Extract the [X, Y] coordinate from the center of the cell holding the provided text.  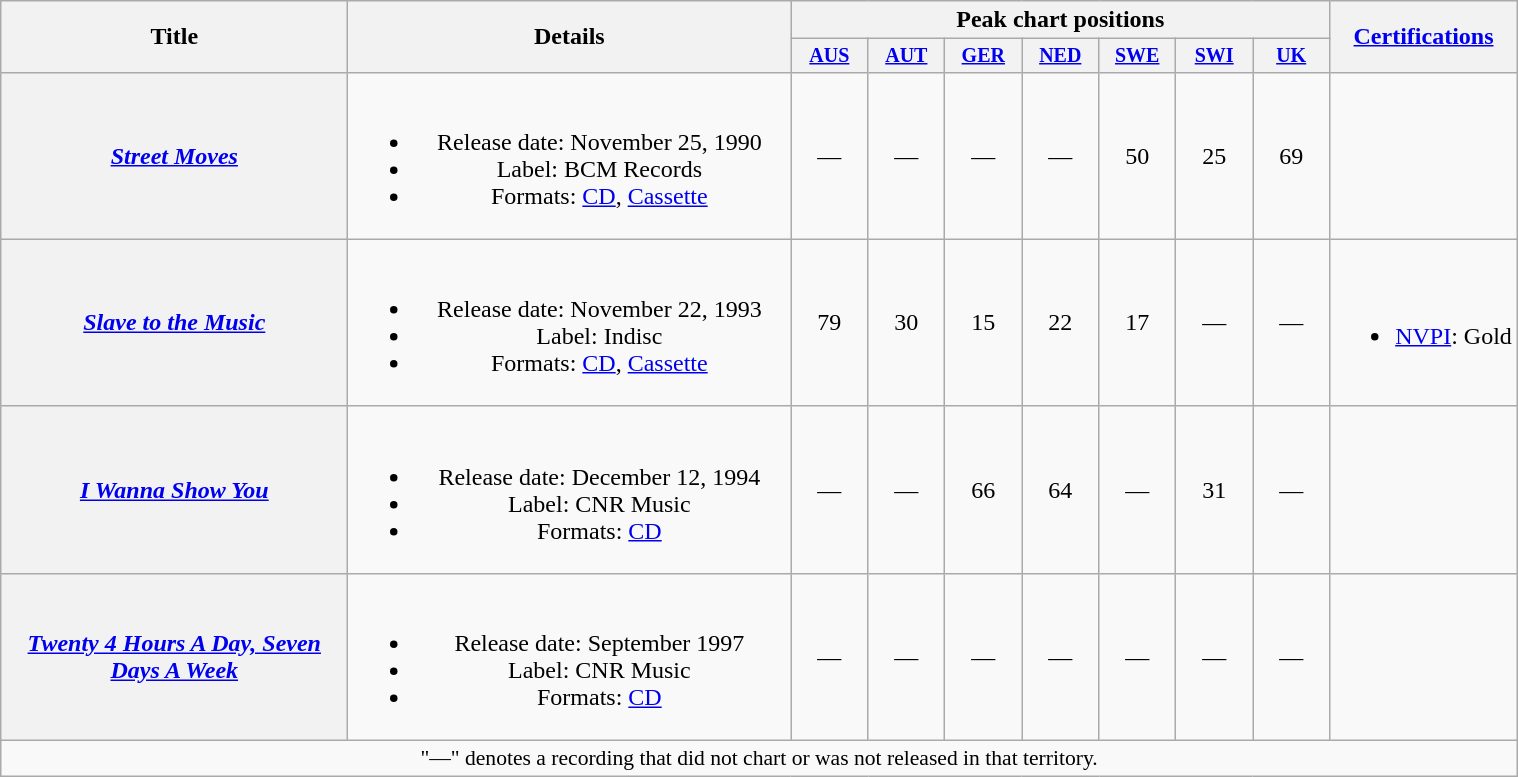
79 [830, 322]
I Wanna Show You [174, 490]
NED [1060, 56]
25 [1214, 156]
Street Moves [174, 156]
50 [1138, 156]
Release date: September 1997Label: CNR MusicFormats: CD [570, 656]
Slave to the Music [174, 322]
Certifications [1424, 37]
GER [984, 56]
NVPI: Gold [1424, 322]
AUT [906, 56]
Twenty 4 Hours A Day, Seven Days A Week [174, 656]
Release date: November 25, 1990Label: BCM RecordsFormats: CD, Cassette [570, 156]
17 [1138, 322]
AUS [830, 56]
Details [570, 37]
SWI [1214, 56]
66 [984, 490]
22 [1060, 322]
69 [1292, 156]
Title [174, 37]
64 [1060, 490]
30 [906, 322]
UK [1292, 56]
SWE [1138, 56]
"—" denotes a recording that did not chart or was not released in that territory. [760, 759]
31 [1214, 490]
Release date: December 12, 1994Label: CNR MusicFormats: CD [570, 490]
Peak chart positions [1060, 20]
15 [984, 322]
Release date: November 22, 1993Label: IndiscFormats: CD, Cassette [570, 322]
